Output the (x, y) coordinate of the center of the cell containing the given text.  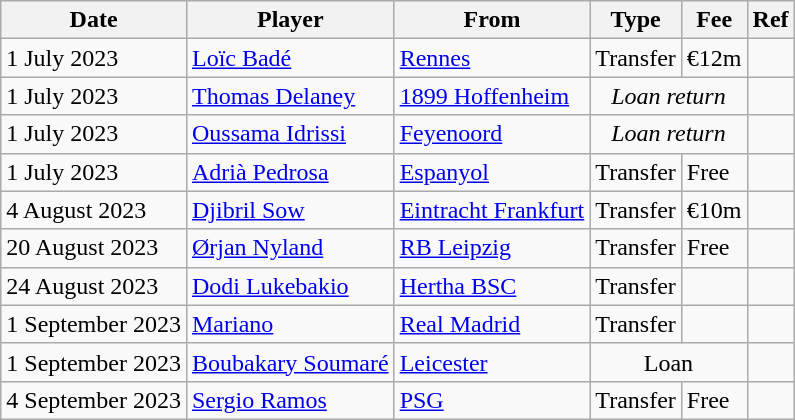
Type (636, 20)
Leicester (492, 362)
Thomas Delaney (290, 96)
Espanyol (492, 172)
1899 Hoffenheim (492, 96)
Dodi Lukebakio (290, 286)
Ørjan Nyland (290, 248)
€12m (714, 58)
Loan (668, 362)
Oussama Idrissi (290, 134)
RB Leipzig (492, 248)
From (492, 20)
Loïc Badé (290, 58)
20 August 2023 (94, 248)
€10m (714, 210)
PSG (492, 400)
Hertha BSC (492, 286)
Rennes (492, 58)
Ref (770, 20)
Player (290, 20)
Date (94, 20)
Feyenoord (492, 134)
Fee (714, 20)
Sergio Ramos (290, 400)
4 September 2023 (94, 400)
Adrià Pedrosa (290, 172)
4 August 2023 (94, 210)
Eintracht Frankfurt (492, 210)
Boubakary Soumaré (290, 362)
Mariano (290, 324)
Real Madrid (492, 324)
24 August 2023 (94, 286)
Djibril Sow (290, 210)
